Pinpoint the cell where the given text exists, returning its [x, y] midpoint coordinate. 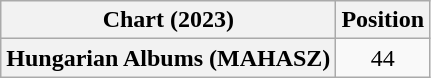
44 [383, 58]
Position [383, 20]
Hungarian Albums (MAHASZ) [168, 58]
Chart (2023) [168, 20]
